Determine the [x, y] coordinate at the center of the cell enclosing the given text.  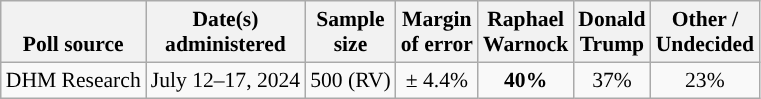
RaphaelWarnock [526, 32]
DHM Research [74, 80]
Samplesize [350, 32]
40% [526, 80]
Marginof error [437, 32]
Date(s)administered [226, 32]
23% [705, 80]
DonaldTrump [612, 32]
Poll source [74, 32]
Other /Undecided [705, 32]
± 4.4% [437, 80]
37% [612, 80]
500 (RV) [350, 80]
July 12–17, 2024 [226, 80]
